Return the (x, y) coordinate for the center point of the cell that contains the specified text.  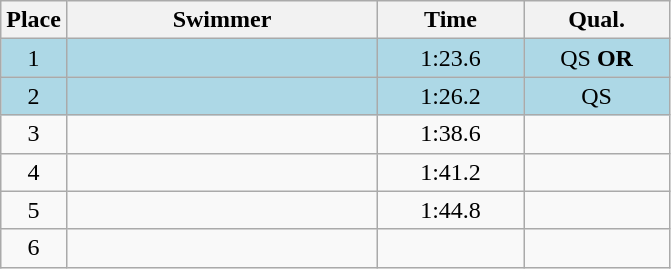
Qual. (597, 20)
1:23.6 (451, 58)
3 (34, 134)
5 (34, 210)
1:26.2 (451, 96)
1:44.8 (451, 210)
1 (34, 58)
Time (451, 20)
6 (34, 248)
1:38.6 (451, 134)
1:41.2 (451, 172)
QS (597, 96)
QS OR (597, 58)
2 (34, 96)
4 (34, 172)
Swimmer (222, 20)
Place (34, 20)
